Search for the cell housing the specified text and yield its (x, y) center coordinate. 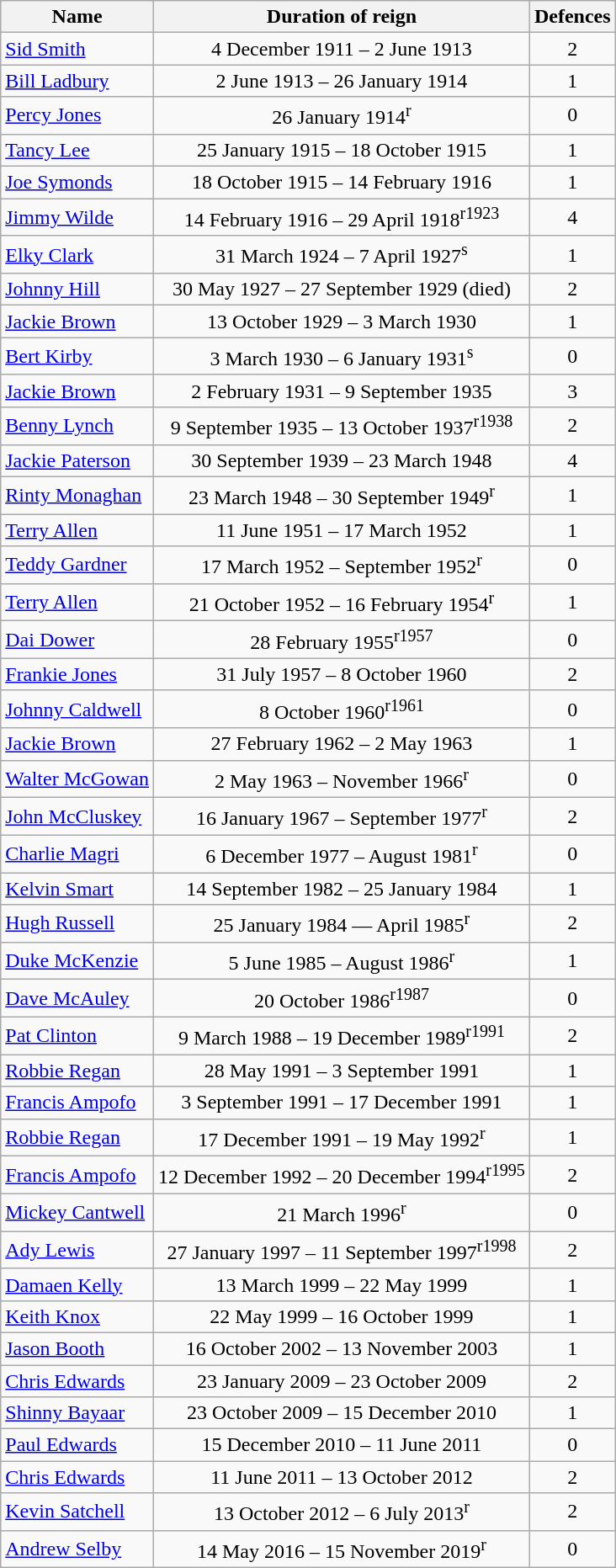
16 January 1967 – September 1977r (342, 816)
23 October 2009 – 15 December 2010 (342, 1413)
13 October 1929 – 3 March 1930 (342, 322)
13 October 2012 – 6 July 2013r (342, 1512)
14 May 2016 – 15 November 2019r (342, 1549)
Rinty Monaghan (77, 495)
13 March 1999 – 22 May 1999 (342, 1284)
Percy Jones (77, 116)
30 May 1927 – 27 September 1929 (died) (342, 290)
31 July 1957 – 8 October 1960 (342, 674)
Kevin Satchell (77, 1512)
Mickey Cantwell (77, 1212)
17 March 1952 – September 1952r (342, 566)
Joe Symonds (77, 183)
3 September 1991 – 17 December 1991 (342, 1103)
Shinny Bayaar (77, 1413)
Walter McGowan (77, 779)
2 May 1963 – November 1966r (342, 779)
Sid Smith (77, 49)
Bert Kirby (77, 357)
Duration of reign (342, 17)
26 January 1914r (342, 116)
John McCluskey (77, 816)
21 March 1996r (342, 1212)
27 January 1997 – 11 September 1997r1998 (342, 1251)
Defences (572, 17)
28 May 1991 – 3 September 1991 (342, 1071)
Elky Clark (77, 254)
31 March 1924 – 7 April 1927s (342, 254)
9 March 1988 – 19 December 1989r1991 (342, 1035)
Frankie Jones (77, 674)
Duke McKenzie (77, 961)
2 February 1931 – 9 September 1935 (342, 391)
30 September 1939 – 23 March 1948 (342, 460)
9 September 1935 – 13 October 1937r1938 (342, 426)
Name (77, 17)
3 (572, 391)
Johnny Caldwell (77, 709)
Charlie Magri (77, 853)
3 March 1930 – 6 January 1931s (342, 357)
25 January 1984 — April 1985r (342, 924)
Damaen Kelly (77, 1284)
22 May 1999 – 16 October 1999 (342, 1316)
Dai Dower (77, 640)
Kelvin Smart (77, 889)
20 October 1986r1987 (342, 998)
Benny Lynch (77, 426)
4 December 1911 – 2 June 1913 (342, 49)
Pat Clinton (77, 1035)
14 September 1982 – 25 January 1984 (342, 889)
5 June 1985 – August 1986r (342, 961)
Tancy Lee (77, 150)
Andrew Selby (77, 1549)
11 June 1951 – 17 March 1952 (342, 530)
25 January 1915 – 18 October 1915 (342, 150)
17 December 1991 – 19 May 1992r (342, 1138)
Teddy Gardner (77, 566)
Bill Ladbury (77, 81)
Jimmy Wilde (77, 217)
Johnny Hill (77, 290)
Paul Edwards (77, 1445)
16 October 2002 – 13 November 2003 (342, 1348)
27 February 1962 – 2 May 1963 (342, 744)
28 February 1955r1957 (342, 640)
14 February 1916 – 29 April 1918r1923 (342, 217)
23 January 2009 – 23 October 2009 (342, 1381)
18 October 1915 – 14 February 1916 (342, 183)
Keith Knox (77, 1316)
Dave McAuley (77, 998)
21 October 1952 – 16 February 1954r (342, 603)
Ady Lewis (77, 1251)
2 June 1913 – 26 January 1914 (342, 81)
Jackie Paterson (77, 460)
Jason Booth (77, 1348)
23 March 1948 – 30 September 1949r (342, 495)
12 December 1992 – 20 December 1994r1995 (342, 1175)
11 June 2011 – 13 October 2012 (342, 1477)
6 December 1977 – August 1981r (342, 853)
Hugh Russell (77, 924)
8 October 1960r1961 (342, 709)
15 December 2010 – 11 June 2011 (342, 1445)
